Identify which cell holds the provided text, then report its [x, y] central coordinate. 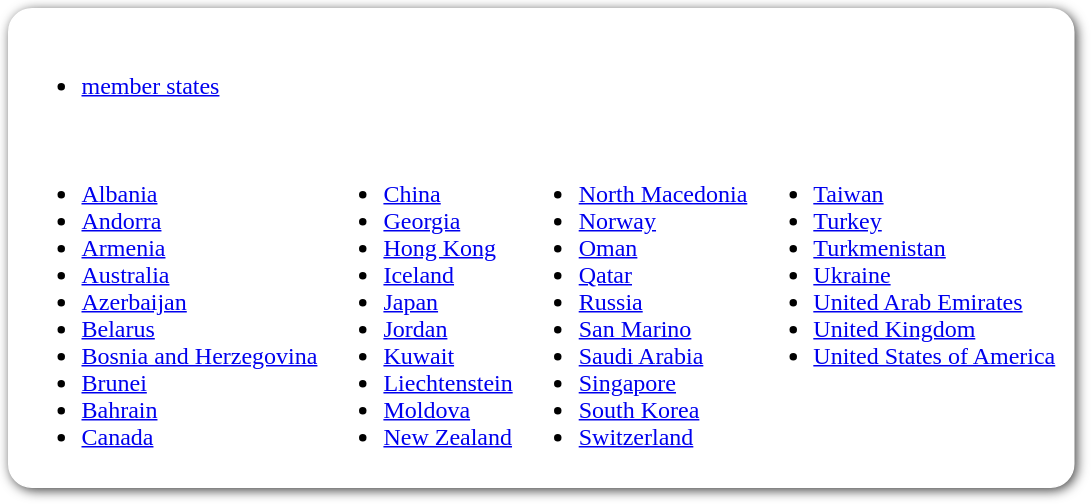
China Georgia Hong Kong Iceland Japan Jordan Kuwait Liechtenstein Moldova New Zealand [418, 302]
Taiwan Turkey Turkmenistan Ukraine United Arab Emirates United Kingdom United States of America [904, 302]
North Macedonia Norway Oman Qatar Russia San Marino Saudi Arabia Singapore South Korea Switzerland [633, 302]
Albania Andorra Armenia Australia Azerbaijan Belarus Bosnia and Herzegovina Brunei Bahrain Canada [170, 302]
member states [538, 72]
